Locate the cell with the specified text and output its (x, y) center coordinate. 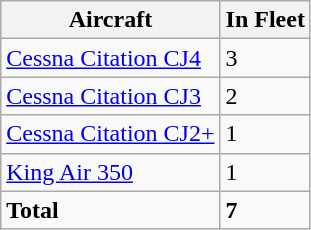
2 (265, 96)
King Air 350 (110, 172)
Cessna Citation CJ2+ (110, 134)
3 (265, 58)
Cessna Citation CJ4 (110, 58)
Total (110, 210)
Aircraft (110, 20)
In Fleet (265, 20)
Cessna Citation CJ3 (110, 96)
7 (265, 210)
